From the cell containing the given text, extract its center point as [x, y] coordinate. 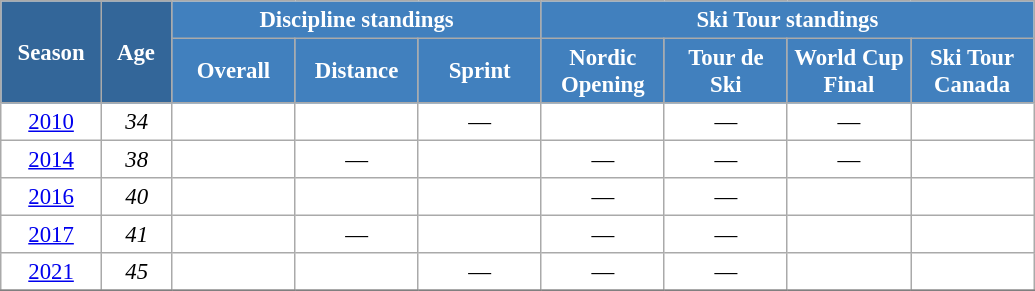
2014 [52, 160]
Season [52, 52]
34 [136, 122]
2016 [52, 197]
World CupFinal [848, 72]
38 [136, 160]
Sprint [480, 72]
Distance [356, 72]
40 [136, 197]
Age [136, 52]
Ski Tour standings [787, 20]
2010 [52, 122]
Overall [234, 72]
Tour deSki [726, 72]
Discipline standings [356, 20]
Ski TourCanada [972, 72]
NordicOpening [602, 72]
41 [136, 235]
2017 [52, 235]
